Output the [x, y] coordinate of the center of the cell containing the given text.  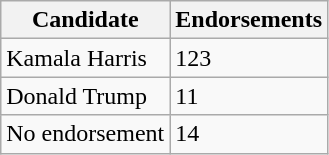
Donald Trump [86, 96]
123 [249, 58]
Kamala Harris [86, 58]
11 [249, 96]
Candidate [86, 20]
14 [249, 134]
Endorsements [249, 20]
No endorsement [86, 134]
